Locate the cell with the specified text and output its (x, y) center coordinate. 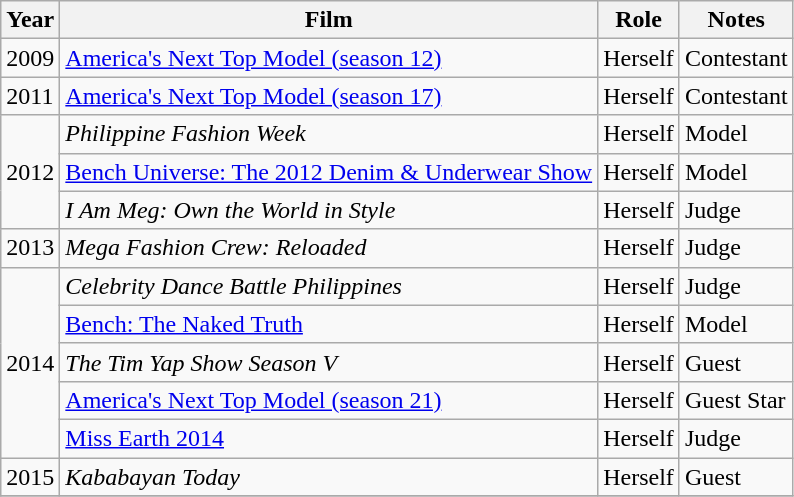
America's Next Top Model (season 21) (329, 400)
2009 (30, 58)
Role (639, 20)
Philippine Fashion Week (329, 134)
2015 (30, 477)
I Am Meg: Own the World in Style (329, 210)
Bench Universe: The 2012 Denim & Underwear Show (329, 172)
2013 (30, 248)
Film (329, 20)
2011 (30, 96)
2014 (30, 362)
Miss Earth 2014 (329, 438)
Celebrity Dance Battle Philippines (329, 286)
Mega Fashion Crew: Reloaded (329, 248)
2012 (30, 172)
Year (30, 20)
The Tim Yap Show Season V (329, 362)
Guest Star (736, 400)
Notes (736, 20)
Kababayan Today (329, 477)
America's Next Top Model (season 17) (329, 96)
Bench: The Naked Truth (329, 324)
America's Next Top Model (season 12) (329, 58)
